Provide the [x, y] coordinate of the cell's center where the given text is located.  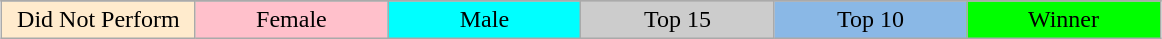
Did Not Perform [98, 20]
Winner [1064, 20]
Female [292, 20]
Top 10 [870, 20]
Top 15 [678, 20]
Male [484, 20]
